From the cell containing the given text, extract its center point as [X, Y] coordinate. 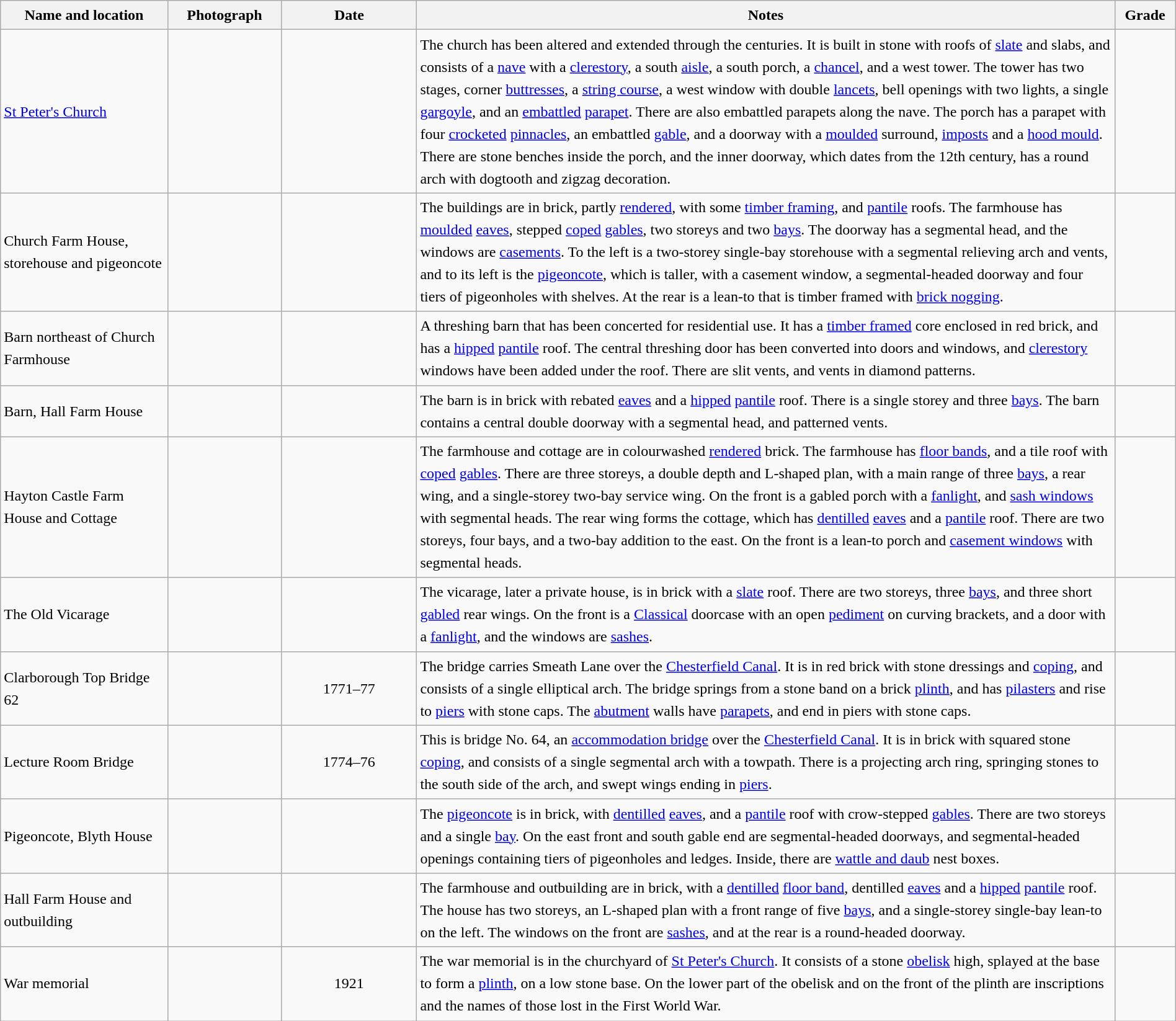
St Peter's Church [84, 112]
Grade [1145, 15]
Date [349, 15]
Clarborough Top Bridge 62 [84, 689]
Church Farm House, storehouse and pigeoncote [84, 252]
1774–76 [349, 762]
War memorial [84, 984]
Barn, Hall Farm House [84, 411]
Pigeoncote, Blyth House [84, 836]
Lecture Room Bridge [84, 762]
Notes [765, 15]
Photograph [225, 15]
1921 [349, 984]
The Old Vicarage [84, 614]
1771–77 [349, 689]
Hayton Castle Farm House and Cottage [84, 507]
Name and location [84, 15]
Barn northeast of Church Farmhouse [84, 349]
Hall Farm House and outbuilding [84, 909]
